Return the (X, Y) coordinate for the center point of the cell that contains the specified text.  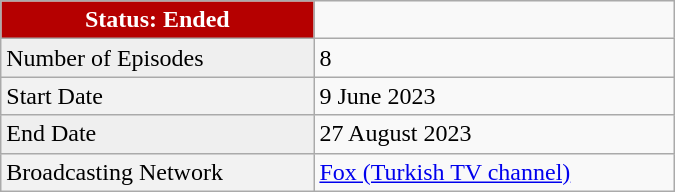
9 June 2023 (494, 96)
Status: Ended (158, 20)
Start Date (158, 96)
27 August 2023 (494, 134)
8 (494, 58)
Fox (Turkish TV channel) (494, 172)
Number of Episodes (158, 58)
Broadcasting Network (158, 172)
End Date (158, 134)
